Search for the cell housing the specified text and yield its [x, y] center coordinate. 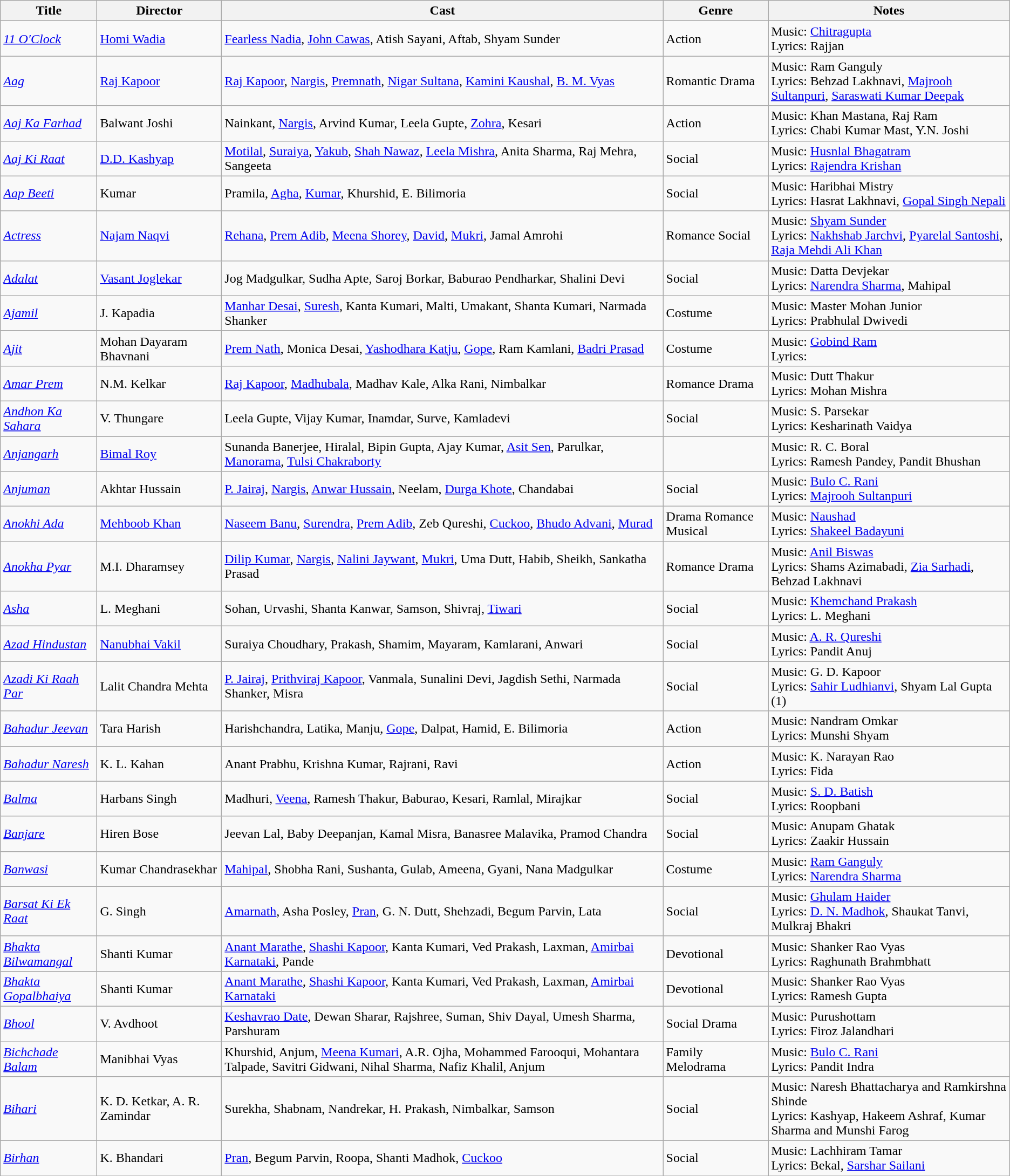
Family Melodrama [715, 1058]
Music: Bulo C. RaniLyrics: Majrooh Sultanpuri [889, 489]
Ajamil [49, 313]
Music: Bulo C. RaniLyrics: Pandit Indra [889, 1058]
Mehboob Khan [160, 524]
Music: Husnlal BhagatramLyrics: Rajendra Krishan [889, 159]
Music: Anil BiswasLyrics: Shams Azimabadi, Zia Sarhadi, Behzad Lakhnavi [889, 566]
Kumar [160, 193]
Surekha, Shabnam, Nandrekar, H. Prakash, Nimbalkar, Samson [442, 1109]
Title [49, 11]
P. Jairaj, Nargis, Anwar Hussain, Neelam, Durga Khote, Chandabai [442, 489]
Azad Hindustan [49, 644]
Prem Nath, Monica Desai, Yashodhara Katju, Gope, Ram Kamlani, Badri Prasad [442, 348]
Notes [889, 11]
Music: Ram GangulyLyrics: Narendra Sharma [889, 869]
Asha [49, 608]
N.M. Kelkar [160, 383]
Music: G. D. KapoorLyrics: Sahir Ludhianvi, Shyam Lal Gupta (1) [889, 686]
Music: Shanker Rao VyasLyrics: Raghunath Brahmbhatt [889, 954]
Music: A. R. QureshiLyrics: Pandit Anuj [889, 644]
Adalat [49, 278]
Suraiya Choudhary, Prakash, Shamim, Mayaram, Kamlarani, Anwari [442, 644]
Bimal Roy [160, 453]
Lalit Chandra Mehta [160, 686]
Dilip Kumar, Nargis, Nalini Jaywant, Mukri, Uma Dutt, Habib, Sheikh, Sankatha Prasad [442, 566]
Najam Naqvi [160, 236]
Sohan, Urvashi, Shanta Kanwar, Samson, Shivraj, Tiwari [442, 608]
Mahipal, Shobha Rani, Sushanta, Gulab, Ameena, Gyani, Nana Madgulkar [442, 869]
Music: ChitraguptaLyrics: Rajjan [889, 39]
Tara Harish [160, 728]
K. D. Ketkar, A. R. Zamindar [160, 1109]
Naseem Banu, Surendra, Prem Adib, Zeb Qureshi, Cuckoo, Bhudo Advani, Murad [442, 524]
Aaj Ka Farhad [49, 123]
Anokhi Ada [49, 524]
Director [160, 11]
Genre [715, 11]
Bhakta Bilwamangal [49, 954]
Music: Nandram OmkarLyrics: Munshi Shyam [889, 728]
Harishchandra, Latika, Manju, Gope, Dalpat, Hamid, E. Bilimoria [442, 728]
Aag [49, 81]
Balma [49, 798]
Jog Madgulkar, Sudha Apte, Saroj Borkar, Baburao Pendharkar, Shalini Devi [442, 278]
Pran, Begum Parvin, Roopa, Shanti Madhok, Cuckoo [442, 1159]
Mohan Dayaram Bhavnani [160, 348]
Azadi Ki Raah Par [49, 686]
Balwant Joshi [160, 123]
Bhool [49, 1024]
Social Drama [715, 1024]
Akhtar Hussain [160, 489]
11 O'Clock [49, 39]
Music: PurushottamLyrics: Firoz Jalandhari [889, 1024]
Music: Master Mohan JuniorLyrics: Prabhulal Dwivedi [889, 313]
G. Singh [160, 911]
Anant Marathe, Shashi Kapoor, Kanta Kumari, Ved Prakash, Laxman, Amirbai Karnataki [442, 988]
Amar Prem [49, 383]
Bichchade Balam [49, 1058]
Music: Haribhai MistryLyrics: Hasrat Lakhnavi, Gopal Singh Nepali [889, 193]
Kumar Chandrasekhar [160, 869]
J. Kapadia [160, 313]
Music: S. ParsekarLyrics: Kesharinath Vaidya [889, 419]
Music: Lachhiram TamarLyrics: Bekal, Sarshar Sailani [889, 1159]
Music: NaushadLyrics: Shakeel Badayuni [889, 524]
Homi Wadia [160, 39]
Bihari [49, 1109]
K. Bhandari [160, 1159]
Fearless Nadia, John Cawas, Atish Sayani, Aftab, Shyam Sunder [442, 39]
Amarnath, Asha Posley, Pran, G. N. Dutt, Shehzadi, Begum Parvin, Lata [442, 911]
P. Jairaj, Prithviraj Kapoor, Vanmala, Sunalini Devi, Jagdish Sethi, Narmada Shanker, Misra [442, 686]
V. Avdhoot [160, 1024]
Bahadur Jeevan [49, 728]
Anant Marathe, Shashi Kapoor, Kanta Kumari, Ved Prakash, Laxman, Amirbai Karnataki, Pande [442, 954]
Music: K. Narayan RaoLyrics: Fida [889, 764]
Manibhai Vyas [160, 1058]
Jeevan Lal, Baby Deepanjan, Kamal Misra, Banasree Malavika, Pramod Chandra [442, 834]
Anjangarh [49, 453]
Music: Datta DevjekarLyrics: Narendra Sharma, Mahipal [889, 278]
Anokha Pyar [49, 566]
Music: Khemchand PrakashLyrics: L. Meghani [889, 608]
Leela Gupte, Vijay Kumar, Inamdar, Surve, Kamladevi [442, 419]
Drama Romance Musical [715, 524]
Music: Ram GangulyLyrics: Behzad Lakhnavi, Majrooh Sultanpuri, Saraswati Kumar Deepak [889, 81]
Music: Dutt ThakurLyrics: Mohan Mishra [889, 383]
Music: Ghulam HaiderLyrics: D. N. Madhok, Shaukat Tanvi, Mulkraj Bhakri [889, 911]
Music: S. D. BatishLyrics: Roopbani [889, 798]
Aaj Ki Raat [49, 159]
Actress [49, 236]
Music: Shanker Rao VyasLyrics: Ramesh Gupta [889, 988]
Rehana, Prem Adib, Meena Shorey, David, Mukri, Jamal Amrohi [442, 236]
Sunanda Banerjee, Hiralal, Bipin Gupta, Ajay Kumar, Asit Sen, Parulkar, Manorama, Tulsi Chakraborty [442, 453]
Raj Kapoor [160, 81]
Keshavrao Date, Dewan Sharar, Rajshree, Suman, Shiv Dayal, Umesh Sharma, Parshuram [442, 1024]
Romantic Drama [715, 81]
Music: R. C. BoralLyrics: Ramesh Pandey, Pandit Bhushan [889, 453]
L. Meghani [160, 608]
Romance Social [715, 236]
Music: Gobind RamLyrics: [889, 348]
Music: Shyam SunderLyrics: Nakhshab Jarchvi, Pyarelal Santoshi, Raja Mehdi Ali Khan [889, 236]
M.I. Dharamsey [160, 566]
Andhon Ka Sahara [49, 419]
Music: Anupam GhatakLyrics: Zaakir Hussain [889, 834]
Nanubhai Vakil [160, 644]
Music: Naresh Bhattacharya and Ramkirshna ShindeLyrics: Kashyap, Hakeem Ashraf, Kumar Sharma and Munshi Farog [889, 1109]
Manhar Desai, Suresh, Kanta Kumari, Malti, Umakant, Shanta Kumari, Narmada Shanker [442, 313]
Banwasi [49, 869]
Khurshid, Anjum, Meena Kumari, A.R. Ojha, Mohammed Farooqui, Mohantara Talpade, Savitri Gidwani, Nihal Sharma, Nafiz Khalil, Anjum [442, 1058]
Pramila, Agha, Kumar, Khurshid, E. Bilimoria [442, 193]
Hiren Bose [160, 834]
Anjuman [49, 489]
Aap Beeti [49, 193]
Banjare [49, 834]
Nainkant, Nargis, Arvind Kumar, Leela Gupte, Zohra, Kesari [442, 123]
Harbans Singh [160, 798]
D.D. Kashyap [160, 159]
Cast [442, 11]
Raj Kapoor, Nargis, Premnath, Nigar Sultana, Kamini Kaushal, B. M. Vyas [442, 81]
Motilal, Suraiya, Yakub, Shah Nawaz, Leela Mishra, Anita Sharma, Raj Mehra, Sangeeta [442, 159]
Raj Kapoor, Madhubala, Madhav Kale, Alka Rani, Nimbalkar [442, 383]
Ajit [49, 348]
Vasant Joglekar [160, 278]
Barsat Ki Ek Raat [49, 911]
Anant Prabhu, Krishna Kumar, Rajrani, Ravi [442, 764]
K. L. Kahan [160, 764]
V. Thungare [160, 419]
Bahadur Naresh [49, 764]
Birhan [49, 1159]
Madhuri, Veena, Ramesh Thakur, Baburao, Kesari, Ramlal, Mirajkar [442, 798]
Music: Khan Mastana, Raj RamLyrics: Chabi Kumar Mast, Y.N. Joshi [889, 123]
Bhakta Gopalbhaiya [49, 988]
